Capture the cell that displays the provided text and extract its (x, y) central coordinate. 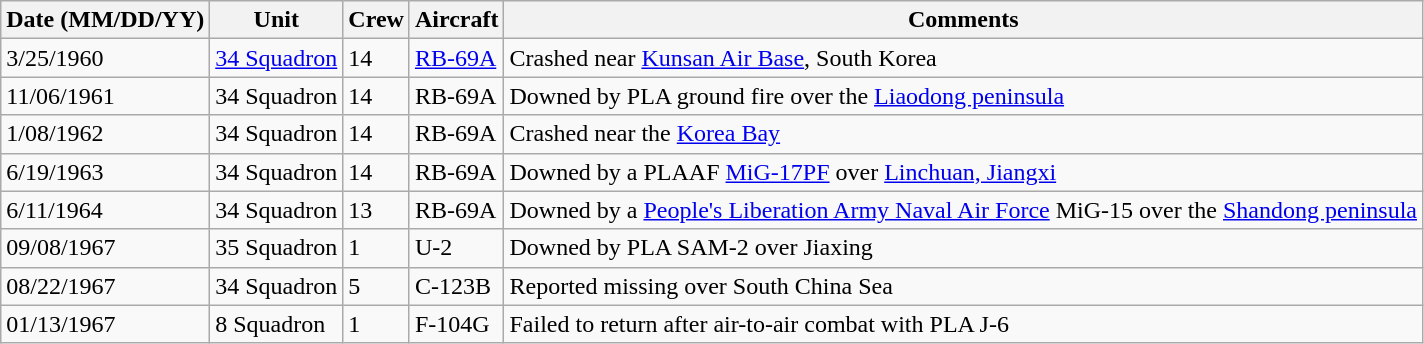
Crashed near the Korea Bay (964, 134)
Crew (376, 20)
35 Squadron (276, 248)
09/08/1967 (106, 248)
13 (376, 210)
Crashed near Kunsan Air Base, South Korea (964, 58)
5 (376, 286)
Reported missing over South China Sea (964, 286)
Downed by a People's Liberation Army Naval Air Force MiG-15 over the Shandong peninsula (964, 210)
Downed by a PLAAF MiG-17PF over Linchuan, Jiangxi (964, 172)
8 Squadron (276, 324)
11/06/1961 (106, 96)
3/25/1960 (106, 58)
1/08/1962 (106, 134)
01/13/1967 (106, 324)
U-2 (456, 248)
Downed by PLA SAM-2 over Jiaxing (964, 248)
08/22/1967 (106, 286)
Downed by PLA ground fire over the Liaodong peninsula (964, 96)
Aircraft (456, 20)
C-123B (456, 286)
6/11/1964 (106, 210)
F-104G (456, 324)
Unit (276, 20)
Failed to return after air-to-air combat with PLA J-6 (964, 324)
Comments (964, 20)
6/19/1963 (106, 172)
Date (MM/DD/YY) (106, 20)
